Return the (x, y) coordinate for the center point of the cell that contains the specified text.  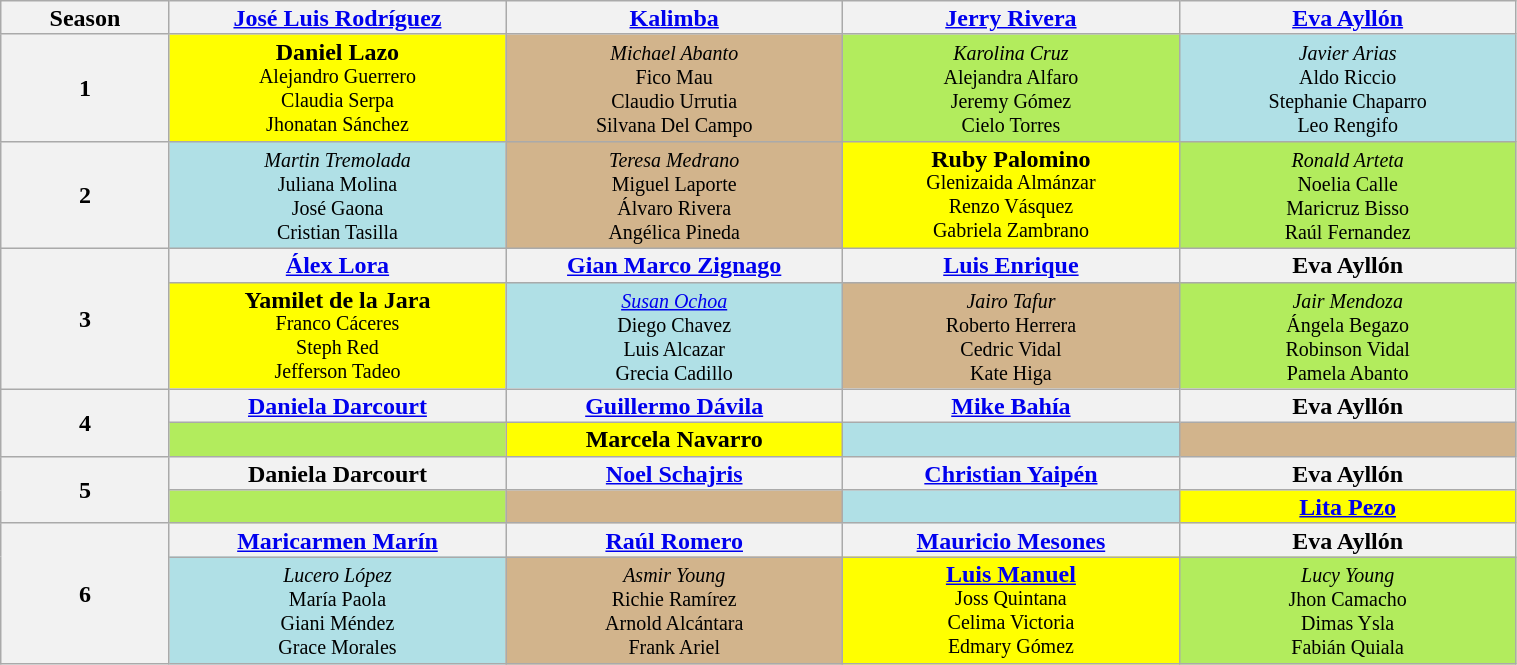
Noel Schajris (674, 473)
Daniel LazoAlejandro GuerreroClaudia SerpaJhonatan Sánchez (338, 88)
Álex Lora (338, 265)
5 (85, 490)
Asmir YoungRichie RamírezArnold AlcántaraFrank Ariel (674, 610)
Guillermo Dávila (674, 406)
José Luis Rodríguez (338, 18)
Luis ManuelJoss QuintanaCelima VictoriaEdmary Gómez (1012, 610)
Lita Pezo (1348, 507)
Yamilet de la JaraFranco CáceresSteph RedJefferson Tadeo (338, 336)
Mauricio Mesones (1012, 540)
Jair MendozaÁngela BegazoRobinson VidalPamela Abanto (1348, 336)
Karolina CruzAlejandra AlfaroJeremy GómezCielo Torres (1012, 88)
Jairo TafurRoberto HerreraCedric VidalKate Higa (1012, 336)
Mike Bahía (1012, 406)
Susan OchoaDiego ChavezLuis AlcazarGrecia Cadillo (674, 336)
Luis Enrique (1012, 265)
Teresa MedranoMiguel LaporteÁlvaro RiveraAngélica Pineda (674, 194)
Ronald ArtetaNoelia CalleMaricruz BissoRaúl Fernandez (1348, 194)
Lucy YoungJhon CamachoDimas YslaFabián Quiala (1348, 610)
Martin TremoladaJuliana MolinaJosé GaonaCristian Tasilla (338, 194)
6 (85, 594)
Marcela Navarro (674, 440)
Ruby PalominoGlenizaida AlmánzarRenzo VásquezGabriela Zambrano (1012, 194)
Gian Marco Zignago (674, 265)
Raúl Romero (674, 540)
Javier AriasAldo RiccioStephanie ChaparroLeo Rengifo (1348, 88)
3 (85, 318)
Lucero LópezMaría PaolaGiani MéndezGrace Morales (338, 610)
1 (85, 88)
Christian Yaipén (1012, 473)
Maricarmen Marín (338, 540)
Kalimba (674, 18)
4 (85, 422)
Michael AbantoFico MauClaudio UrrutiaSilvana Del Campo (674, 88)
2 (85, 194)
Season (85, 18)
Jerry Rivera (1012, 18)
